Output the (x, y) coordinate of the center of the cell containing the given text.  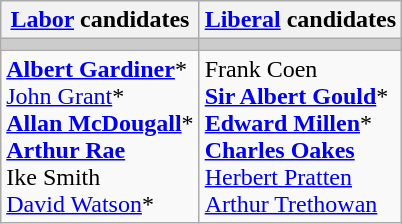
Frank CoenSir Albert Gould*Edward Millen*Charles OakesHerbert PrattenArthur Trethowan (300, 136)
Liberal candidates (300, 20)
Albert Gardiner*John Grant*Allan McDougall*Arthur RaeIke SmithDavid Watson* (100, 136)
Labor candidates (100, 20)
